Return [X, Y] of the center of cell containing provided text 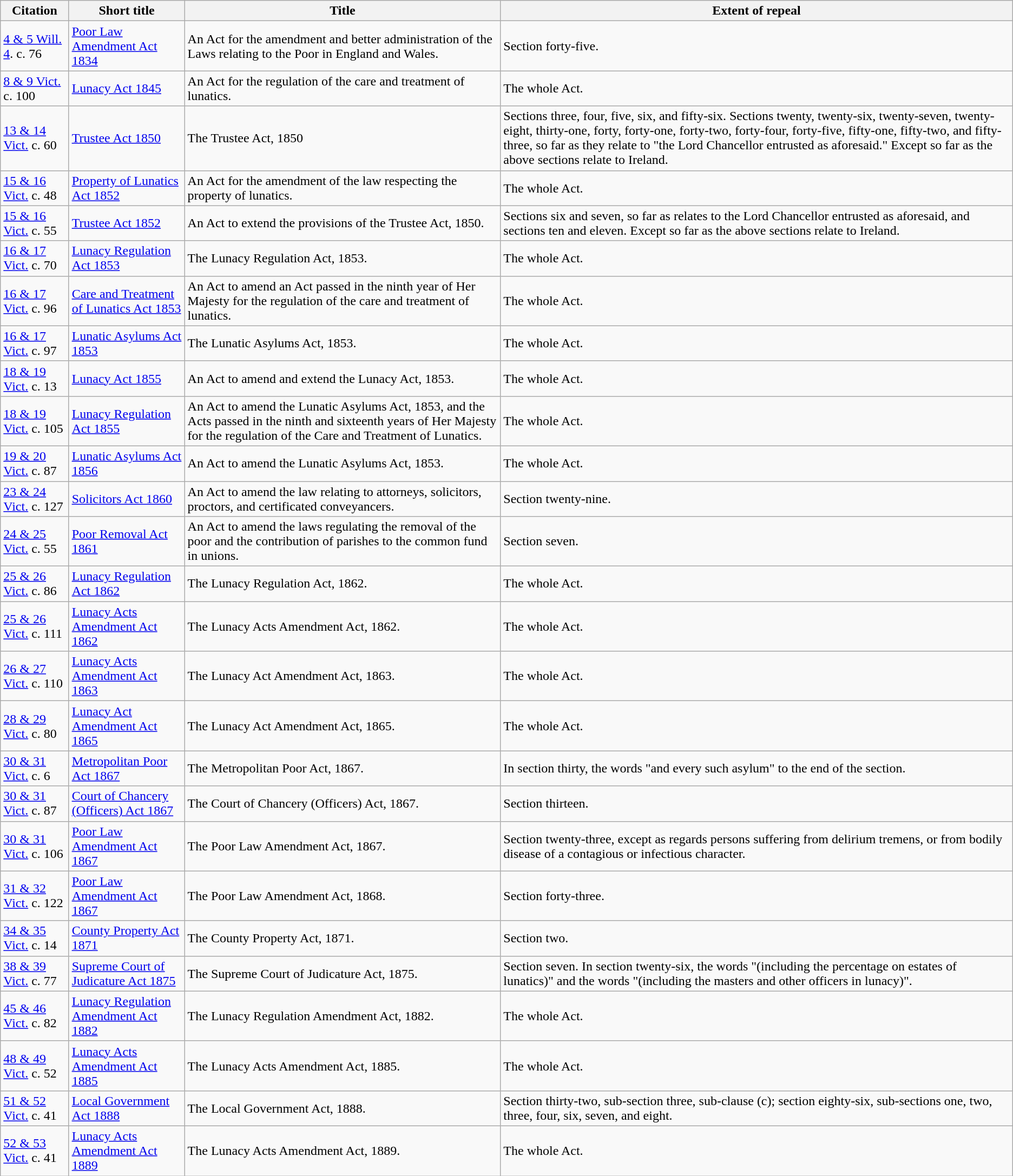
18 & 19 Vict. c. 105 [35, 421]
Lunacy Regulation Act 1855 [127, 421]
Poor Law Amendment Act 1834 [127, 46]
Solicitors Act 1860 [127, 499]
The Lunatic Asylums Act, 1853. [343, 343]
An Act to amend the law relating to attorneys, solicitors, proctors, and certificated conveyancers. [343, 499]
15 & 16 Vict. c. 55 [35, 223]
Local Government Act 1888 [127, 1108]
An Act for the amendment and better administration of the Laws relating to the Poor in England and Wales. [343, 46]
An Act for the amendment of the law respecting the property of lunatics. [343, 188]
4 & 5 Will. 4. c. 76 [35, 46]
Section two. [757, 938]
Section seven. [757, 541]
Lunatic Asylums Act 1853 [127, 343]
16 & 17 Vict. c. 96 [35, 301]
Lunatic Asylums Act 1856 [127, 463]
Lunacy Acts Amendment Act 1885 [127, 1066]
Extent of repeal [757, 11]
30 & 31 Vict. c. 6 [35, 768]
The Supreme Court of Judicature Act, 1875. [343, 974]
38 & 39 Vict. c. 77 [35, 974]
Lunacy Acts Amendment Act 1863 [127, 676]
Lunacy Regulation Amendment Act 1882 [127, 1016]
Lunacy Act 1845 [127, 89]
County Property Act 1871 [127, 938]
25 & 26 Vict. c. 111 [35, 626]
The Lunacy Regulation Amendment Act, 1882. [343, 1016]
48 & 49 Vict. c. 52 [35, 1066]
An Act to amend the laws regulating the removal of the poor and the contribution of parishes to the common fund in unions. [343, 541]
The Lunacy Acts Amendment Act, 1889. [343, 1151]
The Lunacy Act Amendment Act, 1865. [343, 726]
30 & 31 Vict. c. 106 [35, 846]
30 & 31 Vict. c. 87 [35, 804]
Supreme Court of Judicature Act 1875 [127, 974]
The Lunacy Regulation Act, 1853. [343, 259]
18 & 19 Vict. c. 13 [35, 379]
Title [343, 11]
52 & 53 Vict. c. 41 [35, 1151]
Court of Chancery (Officers) Act 1867 [127, 804]
An Act to extend the provisions of the Trustee Act, 1850. [343, 223]
Lunacy Regulation Act 1853 [127, 259]
28 & 29 Vict. c. 80 [35, 726]
The Trustee Act, 1850 [343, 138]
Lunacy Act Amendment Act 1865 [127, 726]
The Poor Law Amendment Act, 1868. [343, 896]
Lunacy Acts Amendment Act 1862 [127, 626]
8 & 9 Vict. c. 100 [35, 89]
Section twenty-three, except as regards persons suffering from delirium tremens, or from bodily disease of a contagious or infectious character. [757, 846]
Short title [127, 11]
Poor Removal Act 1861 [127, 541]
Section forty-three. [757, 896]
An Act to amend an Act passed in the ninth year of Her Majesty for the regulation of the care and treatment of lunatics. [343, 301]
The Court of Chancery (Officers) Act, 1867. [343, 804]
Lunacy Act 1855 [127, 379]
An Act to amend and extend the Lunacy Act, 1853. [343, 379]
The Lunacy Regulation Act, 1862. [343, 584]
An Act to amend the Lunatic Asylums Act, 1853. [343, 463]
Section forty-five. [757, 46]
51 & 52 Vict. c. 41 [35, 1108]
19 & 20 Vict. c. 87 [35, 463]
The Lunacy Acts Amendment Act, 1862. [343, 626]
Lunacy Regulation Act 1862 [127, 584]
Property of Lunatics Act 1852 [127, 188]
Citation [35, 11]
16 & 17 Vict. c. 97 [35, 343]
Section thirteen. [757, 804]
In section thirty, the words "and every such asylum" to the end of the section. [757, 768]
Trustee Act 1850 [127, 138]
34 & 35 Vict. c. 14 [35, 938]
Trustee Act 1852 [127, 223]
45 & 46 Vict. c. 82 [35, 1016]
23 & 24 Vict. c. 127 [35, 499]
13 & 14 Vict. c. 60 [35, 138]
Metropolitan Poor Act 1867 [127, 768]
Section twenty-nine. [757, 499]
25 & 26 Vict. c. 86 [35, 584]
31 & 32 Vict. c. 122 [35, 896]
The Lunacy Act Amendment Act, 1863. [343, 676]
Care and Treatment of Lunatics Act 1853 [127, 301]
The Local Government Act, 1888. [343, 1108]
24 & 25 Vict. c. 55 [35, 541]
The Lunacy Acts Amendment Act, 1885. [343, 1066]
26 & 27 Vict. c. 110 [35, 676]
The Metropolitan Poor Act, 1867. [343, 768]
Section thirty-two, sub-section three, sub-clause (c); section eighty-six, sub-sections one, two, three, four, six, seven, and eight. [757, 1108]
15 & 16 Vict. c. 48 [35, 188]
An Act for the regulation of the care and treatment of lunatics. [343, 89]
The County Property Act, 1871. [343, 938]
Lunacy Acts Amendment Act 1889 [127, 1151]
The Poor Law Amendment Act, 1867. [343, 846]
16 & 17 Vict. c. 70 [35, 259]
